Extract the [X, Y] coordinate from the center of the cell holding the provided text.  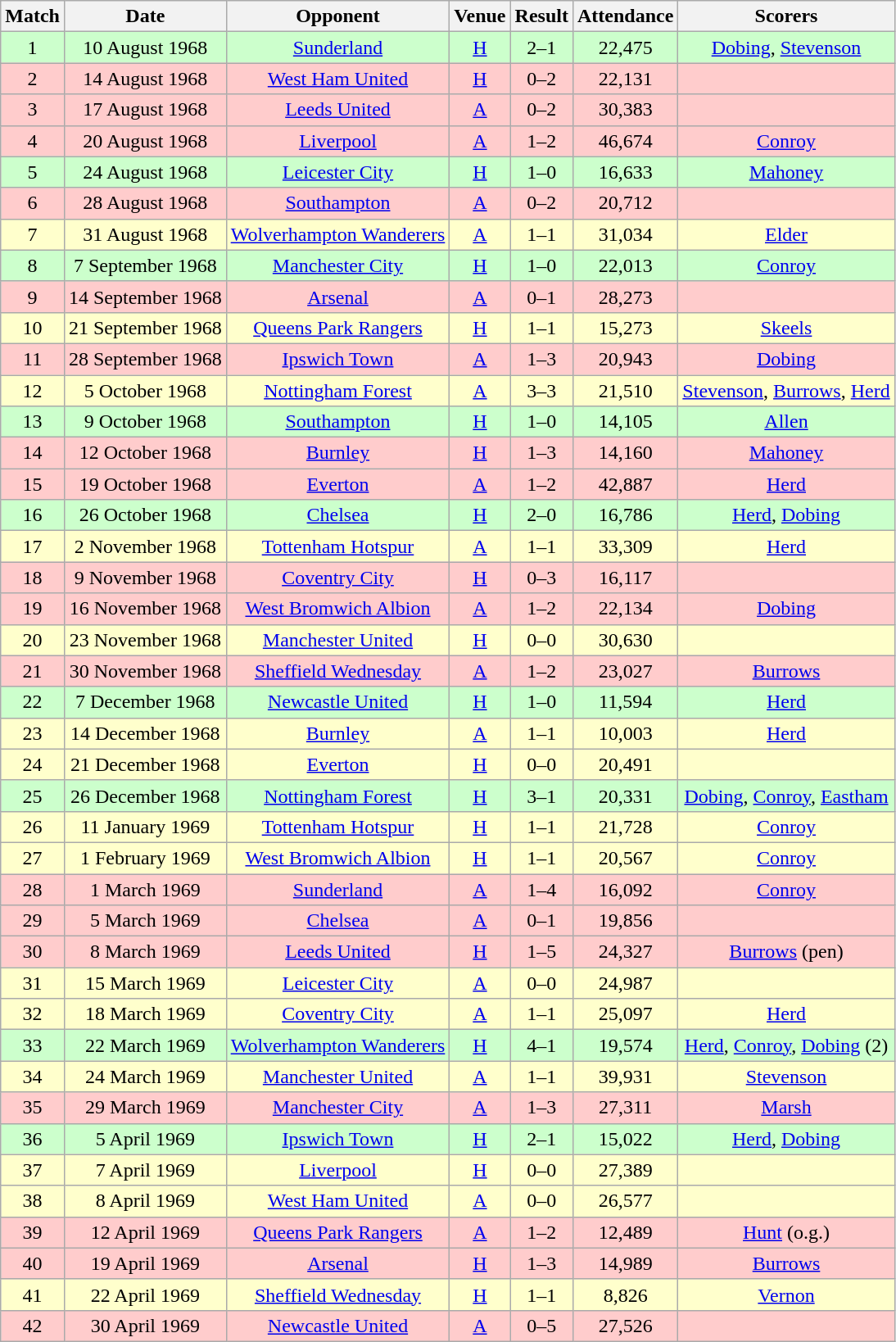
0–3 [541, 578]
3–3 [541, 391]
30 November 1968 [145, 671]
1 [33, 48]
21,510 [625, 391]
33 [33, 1045]
30 April 1969 [145, 1326]
Venue [480, 16]
16,092 [625, 889]
3–1 [541, 796]
7 April 1969 [145, 1170]
16 [33, 515]
1–5 [541, 952]
8 March 1969 [145, 952]
34 [33, 1077]
Skeels [786, 328]
28,273 [625, 297]
31,034 [625, 234]
19 [33, 609]
27 [33, 858]
1–4 [541, 889]
30,630 [625, 640]
30 [33, 952]
20 [33, 640]
24 [33, 764]
21 September 1968 [145, 328]
21 December 1968 [145, 764]
19,856 [625, 921]
3 [33, 110]
23,027 [625, 671]
14,160 [625, 453]
9 October 1968 [145, 422]
24 March 1969 [145, 1077]
28 August 1968 [145, 203]
Herd, Conroy, Dobing (2) [786, 1045]
41 [33, 1294]
11,594 [625, 702]
22 April 1969 [145, 1294]
Attendance [625, 16]
6 [33, 203]
16 November 1968 [145, 609]
Dobing, Stevenson [786, 48]
22,134 [625, 609]
20,943 [625, 359]
17 August 1968 [145, 110]
24 August 1968 [145, 172]
42 [33, 1326]
14 September 1968 [145, 297]
20,491 [625, 764]
15 [33, 484]
15 March 1969 [145, 983]
Scorers [786, 16]
10 [33, 328]
46,674 [625, 141]
12 [33, 391]
Stevenson [786, 1077]
15,022 [625, 1139]
36 [33, 1139]
12,489 [625, 1232]
18 March 1969 [145, 1014]
Burrows (pen) [786, 952]
31 August 1968 [145, 234]
20,331 [625, 796]
39,931 [625, 1077]
21 [33, 671]
29 March 1969 [145, 1108]
2–0 [541, 515]
1 February 1969 [145, 858]
0–5 [541, 1326]
20,567 [625, 858]
26 [33, 827]
31 [33, 983]
5 March 1969 [145, 921]
14 August 1968 [145, 79]
4 [33, 141]
11 [33, 359]
27,526 [625, 1326]
5 October 1968 [145, 391]
9 November 1968 [145, 578]
22,475 [625, 48]
17 [33, 546]
14,989 [625, 1263]
22,013 [625, 265]
30,383 [625, 110]
33,309 [625, 546]
16,117 [625, 578]
27,389 [625, 1170]
Hunt (o.g.) [786, 1232]
32 [33, 1014]
2 November 1968 [145, 546]
19 April 1969 [145, 1263]
39 [33, 1232]
10 August 1968 [145, 48]
Opponent [337, 16]
16,786 [625, 515]
23 November 1968 [145, 640]
9 [33, 297]
Vernon [786, 1294]
2 [33, 79]
14,105 [625, 422]
20 August 1968 [145, 141]
18 [33, 578]
Dobing, Conroy, Eastham [786, 796]
20,712 [625, 203]
5 [33, 172]
15,273 [625, 328]
8 April 1969 [145, 1201]
19 October 1968 [145, 484]
22 March 1969 [145, 1045]
26 October 1968 [145, 515]
27,311 [625, 1108]
1 March 1969 [145, 889]
42,887 [625, 484]
5 April 1969 [145, 1139]
14 December 1968 [145, 733]
24,327 [625, 952]
14 [33, 453]
22 [33, 702]
29 [33, 921]
11 January 1969 [145, 827]
Date [145, 16]
10,003 [625, 733]
21,728 [625, 827]
40 [33, 1263]
8 [33, 265]
28 [33, 889]
4–1 [541, 1045]
8,826 [625, 1294]
12 April 1969 [145, 1232]
Marsh [786, 1108]
7 December 1968 [145, 702]
Result [541, 16]
37 [33, 1170]
19,574 [625, 1045]
26 December 1968 [145, 796]
23 [33, 733]
22,131 [625, 79]
12 October 1968 [145, 453]
Elder [786, 234]
16,633 [625, 172]
28 September 1968 [145, 359]
Stevenson, Burrows, Herd [786, 391]
26,577 [625, 1201]
Match [33, 16]
25,097 [625, 1014]
Allen [786, 422]
24,987 [625, 983]
7 [33, 234]
7 September 1968 [145, 265]
13 [33, 422]
38 [33, 1201]
25 [33, 796]
35 [33, 1108]
